For the text-containing cell, return its midpoint in [x, y] coordinate format. 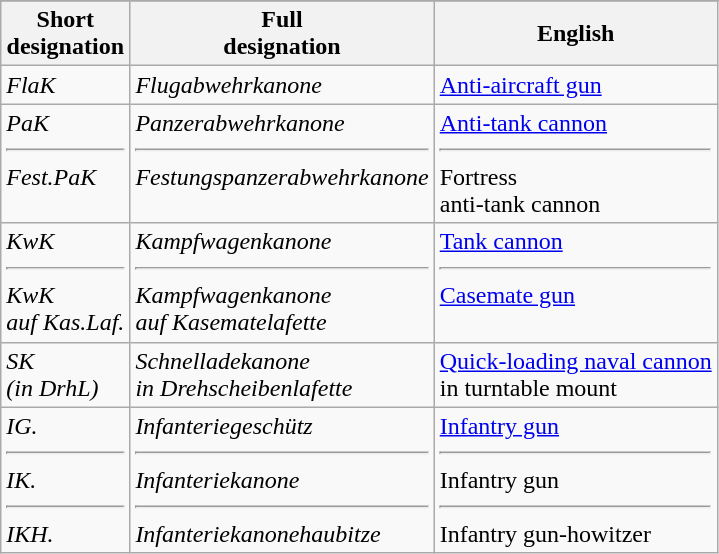
Schnelladekanonein Drehscheibenlafette [282, 374]
Anti-tank cannonFortressanti-tank cannon [576, 164]
SK(in DrhL) [66, 374]
FlaK [66, 85]
PanzerabwehrkanoneFestungspanzerabwehrkanone [282, 164]
Tank cannonCasemate gun [576, 282]
Quick-loading naval cannonin turntable mount [576, 374]
IG.IK.IKH. [66, 480]
English [576, 34]
KwKKwKauf Kas.Laf. [66, 282]
Anti-aircraft gun [576, 85]
KampfwagenkanoneKampfwagenkanoneauf Kasematelafette [282, 282]
Infantry gunInfantry gunInfantry gun-howitzer [576, 480]
Flugabwehrkanone [282, 85]
Fulldesignation [282, 34]
Shortdesignation [66, 34]
InfanteriegeschützInfanteriekanoneInfanteriekanonehaubitze [282, 480]
PaKFest.PaK [66, 164]
